Return (x, y) of the center of cell containing provided text 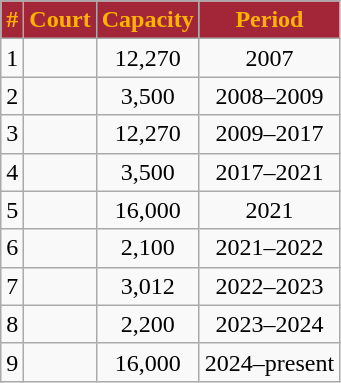
Court (60, 20)
2008–2009 (269, 96)
7 (12, 286)
2022–2023 (269, 286)
9 (12, 362)
2017–2021 (269, 172)
2,100 (148, 248)
2,200 (148, 324)
Capacity (148, 20)
3,012 (148, 286)
2009–2017 (269, 134)
2007 (269, 58)
Period (269, 20)
2024–present (269, 362)
5 (12, 210)
3 (12, 134)
# (12, 20)
8 (12, 324)
2 (12, 96)
1 (12, 58)
6 (12, 248)
2021–2022 (269, 248)
2021 (269, 210)
2023–2024 (269, 324)
4 (12, 172)
